Search for the cell housing the specified text and yield its (x, y) center coordinate. 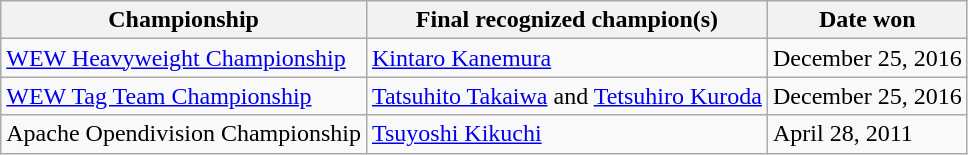
Tsuyoshi Kikuchi (566, 134)
WEW Tag Team Championship (184, 96)
Date won (868, 20)
Final recognized champion(s) (566, 20)
Tatsuhito Takaiwa and Tetsuhiro Kuroda (566, 96)
Kintaro Kanemura (566, 58)
WEW Heavyweight Championship (184, 58)
April 28, 2011 (868, 134)
Apache Opendivision Championship (184, 134)
Championship (184, 20)
